Capture the cell that displays the provided text and extract its (x, y) central coordinate. 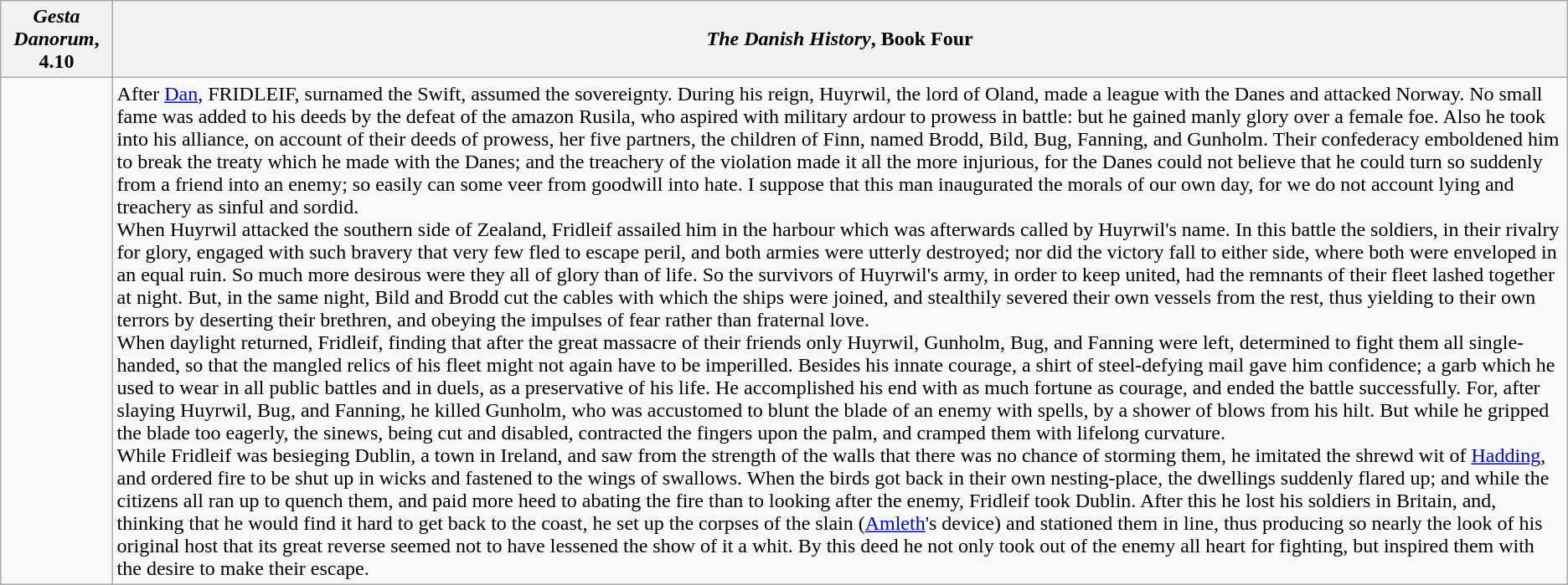
Gesta Danorum, 4.10 (57, 39)
The Danish History, Book Four (839, 39)
